Identify which cell holds the provided text, then report its (x, y) central coordinate. 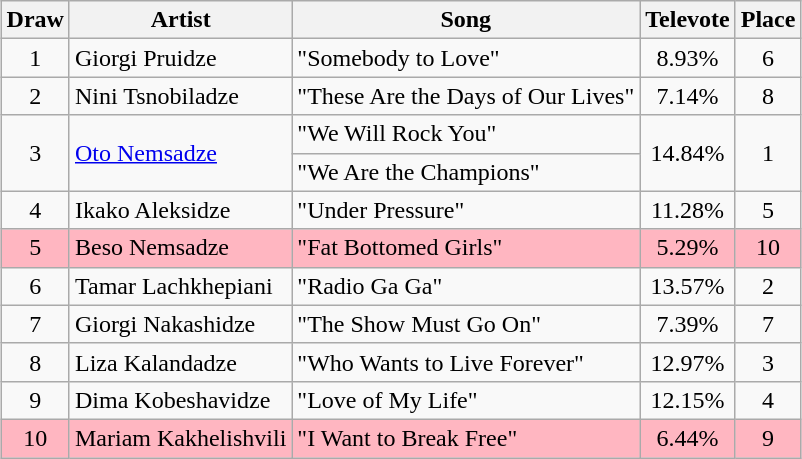
"Radio Ga Ga" (466, 286)
"Under Pressure" (466, 210)
12.15% (688, 400)
"We Are the Champions" (466, 172)
Televote (688, 20)
Giorgi Pruidze (180, 58)
Beso Nemsadze (180, 248)
Place (768, 20)
"These Are the Days of Our Lives" (466, 96)
"We Will Rock You" (466, 134)
11.28% (688, 210)
6.44% (688, 438)
12.97% (688, 362)
"Somebody to Love" (466, 58)
13.57% (688, 286)
Mariam Kakhelishvili (180, 438)
Dima Kobeshavidze (180, 400)
"Who Wants to Live Forever" (466, 362)
"Fat Bottomed Girls" (466, 248)
"I Want to Break Free" (466, 438)
Artist (180, 20)
Giorgi Nakashidze (180, 324)
14.84% (688, 153)
"Love of My Life" (466, 400)
Ikako Aleksidze (180, 210)
Oto Nemsadze (180, 153)
7.14% (688, 96)
Song (466, 20)
Liza Kalandadze (180, 362)
Nini Tsnobiladze (180, 96)
Tamar Lachkhepiani (180, 286)
Draw (35, 20)
8.93% (688, 58)
"The Show Must Go On" (466, 324)
5.29% (688, 248)
7.39% (688, 324)
